Determine the (X, Y) coordinate at the center of the cell enclosing the given text.  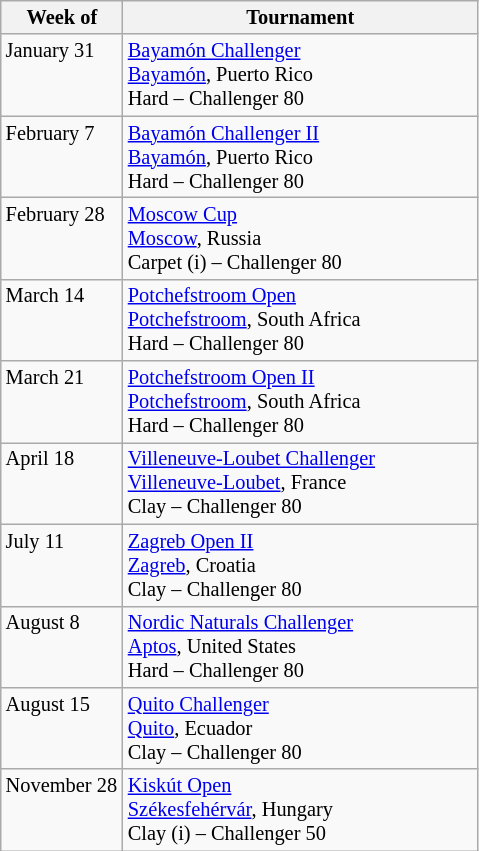
February 7 (62, 157)
Bayamón Challenger IIBayamón, Puerto Rico Hard – Challenger 80 (300, 157)
April 18 (62, 483)
Bayamón ChallengerBayamón, Puerto Rico Hard – Challenger 80 (300, 75)
January 31 (62, 75)
March 14 (62, 320)
July 11 (62, 565)
February 28 (62, 238)
August 8 (62, 647)
Tournament (300, 17)
Nordic Naturals ChallengerAptos, United States Hard – Challenger 80 (300, 647)
Potchefstroom OpenPotchefstroom, South Africa Hard – Challenger 80 (300, 320)
Zagreb Open IIZagreb, Croatia Clay – Challenger 80 (300, 565)
Moscow CupMoscow, Russia Carpet (i) – Challenger 80 (300, 238)
August 15 (62, 728)
Potchefstroom Open IIPotchefstroom, South Africa Hard – Challenger 80 (300, 402)
March 21 (62, 402)
Quito ChallengerQuito, Ecuador Clay – Challenger 80 (300, 728)
Week of (62, 17)
Kiskút OpenSzékesfehérvár, Hungary Clay (i) – Challenger 50 (300, 810)
November 28 (62, 810)
Villeneuve-Loubet ChallengerVilleneuve-Loubet, France Clay – Challenger 80 (300, 483)
